Return the [x, y] coordinate for the center point of the cell that contains the specified text.  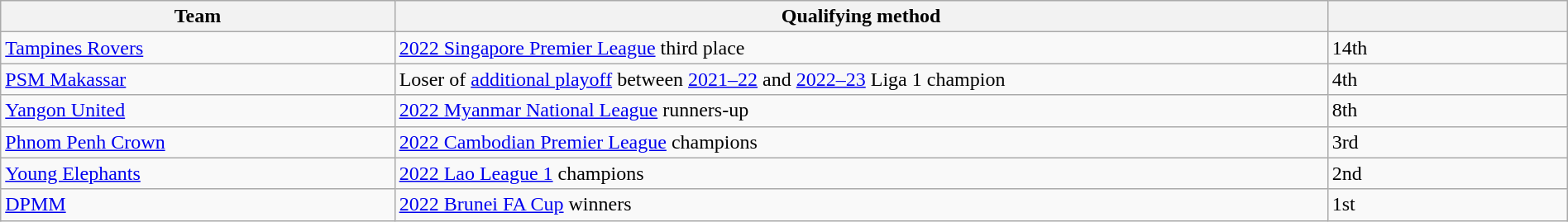
Yangon United [198, 111]
Phnom Penh Crown [198, 142]
DPMM [198, 205]
2nd [1447, 173]
1st [1447, 205]
4th [1447, 79]
Qualifying method [861, 17]
3rd [1447, 142]
Tampines Rovers [198, 48]
2022 Singapore Premier League third place [861, 48]
2022 Brunei FA Cup winners [861, 205]
14th [1447, 48]
2022 Myanmar National League runners-up [861, 111]
2022 Cambodian Premier League champions [861, 142]
2022 Lao League 1 champions [861, 173]
PSM Makassar [198, 79]
Loser of additional playoff between 2021–22 and 2022–23 Liga 1 champion [861, 79]
Young Elephants [198, 173]
8th [1447, 111]
Team [198, 17]
